Locate the cell with the specified text and output its [x, y] center coordinate. 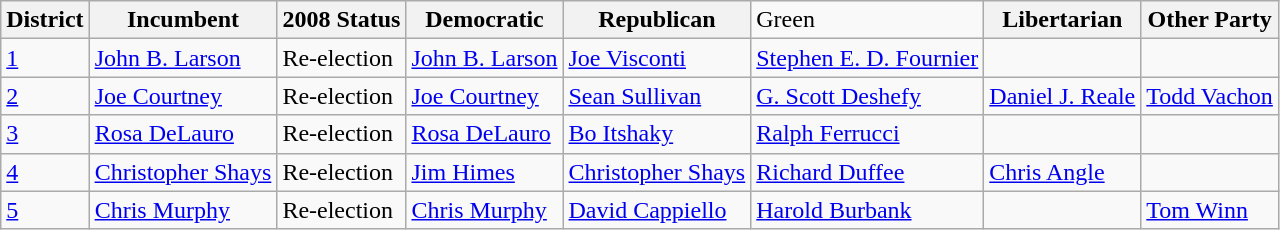
Libertarian [1062, 20]
Stephen E. D. Fournier [868, 58]
Todd Vachon [1210, 96]
Ralph Ferrucci [868, 134]
District [45, 20]
5 [45, 210]
David Cappiello [657, 210]
Tom Winn [1210, 210]
Sean Sullivan [657, 96]
2008 Status [342, 20]
Jim Himes [484, 172]
1 [45, 58]
Bo Itshaky [657, 134]
2 [45, 96]
Democratic [484, 20]
3 [45, 134]
Harold Burbank [868, 210]
Republican [657, 20]
G. Scott Deshefy [868, 96]
Incumbent [183, 20]
Richard Duffee [868, 172]
Daniel J. Reale [1062, 96]
Green [868, 20]
Other Party [1210, 20]
4 [45, 172]
Chris Angle [1062, 172]
Joe Visconti [657, 58]
